Capture the cell that displays the provided text and extract its [x, y] central coordinate. 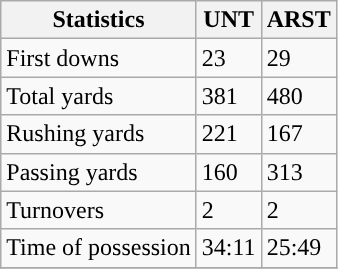
34:11 [228, 248]
23 [228, 58]
Passing yards [99, 172]
Total yards [99, 96]
Time of possession [99, 248]
Statistics [99, 20]
480 [298, 96]
UNT [228, 20]
313 [298, 172]
160 [228, 172]
First downs [99, 58]
381 [228, 96]
29 [298, 58]
Rushing yards [99, 134]
Turnovers [99, 210]
25:49 [298, 248]
221 [228, 134]
ARST [298, 20]
167 [298, 134]
